Output the [X, Y] coordinate of the center of the cell containing the given text.  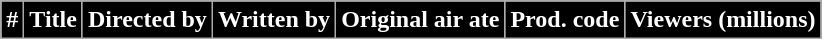
Written by [274, 20]
Viewers (millions) [723, 20]
# [12, 20]
Title [54, 20]
Directed by [147, 20]
Original air ate [420, 20]
Prod. code [565, 20]
